From the cell containing the given text, extract its center point as [x, y] coordinate. 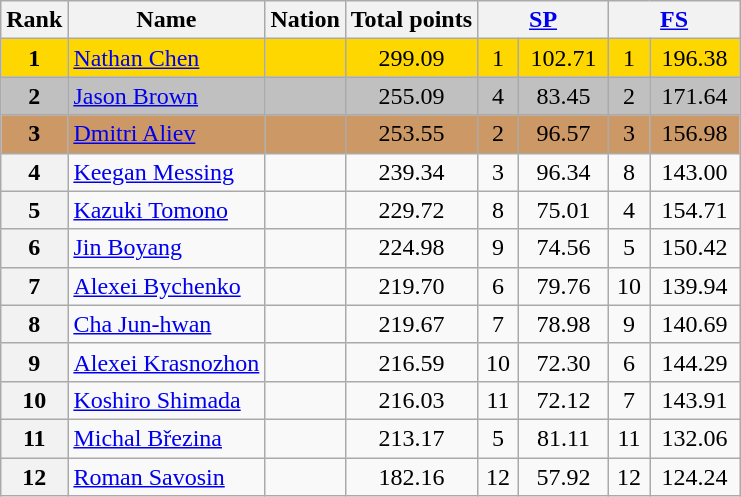
96.34 [563, 172]
Jason Brown [166, 96]
216.03 [411, 400]
79.76 [563, 286]
SP [544, 20]
143.91 [695, 400]
239.34 [411, 172]
83.45 [563, 96]
154.71 [695, 210]
139.94 [695, 286]
Cha Jun-hwan [166, 324]
Keegan Messing [166, 172]
253.55 [411, 134]
Name [166, 20]
Roman Savosin [166, 477]
Kazuki Tomono [166, 210]
102.71 [563, 58]
75.01 [563, 210]
150.42 [695, 248]
Nation [305, 20]
72.30 [563, 362]
196.38 [695, 58]
140.69 [695, 324]
216.59 [411, 362]
219.67 [411, 324]
Michal Březina [166, 438]
156.98 [695, 134]
143.00 [695, 172]
72.12 [563, 400]
229.72 [411, 210]
Nathan Chen [166, 58]
Jin Boyang [166, 248]
Dmitri Aliev [166, 134]
Total points [411, 20]
171.64 [695, 96]
144.29 [695, 362]
Alexei Bychenko [166, 286]
57.92 [563, 477]
299.09 [411, 58]
78.98 [563, 324]
Alexei Krasnozhon [166, 362]
96.57 [563, 134]
FS [674, 20]
213.17 [411, 438]
124.24 [695, 477]
182.16 [411, 477]
74.56 [563, 248]
132.06 [695, 438]
Rank [34, 20]
219.70 [411, 286]
81.11 [563, 438]
Koshiro Shimada [166, 400]
255.09 [411, 96]
224.98 [411, 248]
